Determine the (x, y) coordinate at the center of the cell enclosing the given text.  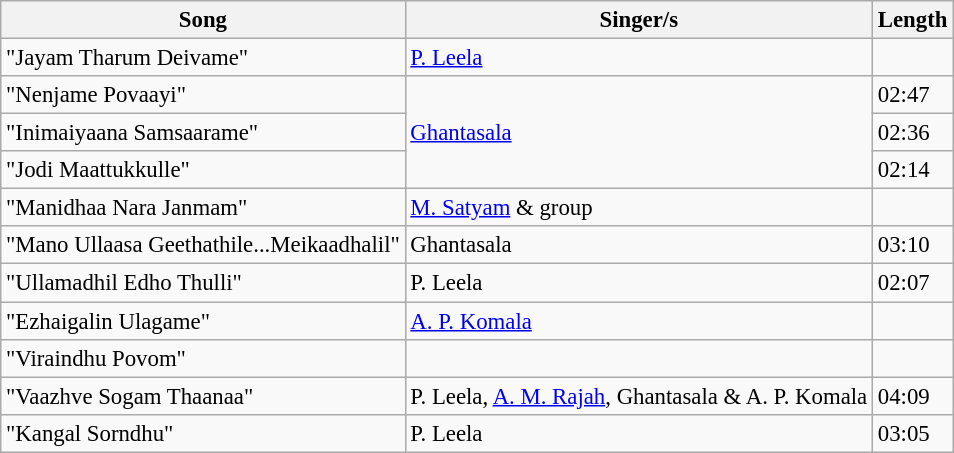
P. Leela, A. M. Rajah, Ghantasala & A. P. Komala (638, 396)
"Inimaiyaana Samsaarame" (203, 133)
04:09 (913, 396)
"Mano Ullaasa Geethathile...Meikaadhalil" (203, 245)
"Kangal Sorndhu" (203, 433)
03:10 (913, 245)
A. P. Komala (638, 321)
M. Satyam & group (638, 208)
02:07 (913, 283)
"Nenjame Povaayi" (203, 95)
"Jayam Tharum Deivame" (203, 58)
"Ullamadhil Edho Thulli" (203, 283)
"Manidhaa Nara Janmam" (203, 208)
Singer/s (638, 20)
"Jodi Maattukkulle" (203, 170)
Length (913, 20)
02:47 (913, 95)
"Viraindhu Povom" (203, 358)
03:05 (913, 433)
"Vaazhve Sogam Thaanaa" (203, 396)
"Ezhaigalin Ulagame" (203, 321)
02:36 (913, 133)
Song (203, 20)
02:14 (913, 170)
